Provide the [X, Y] coordinate of the cell's center where the given text is located.  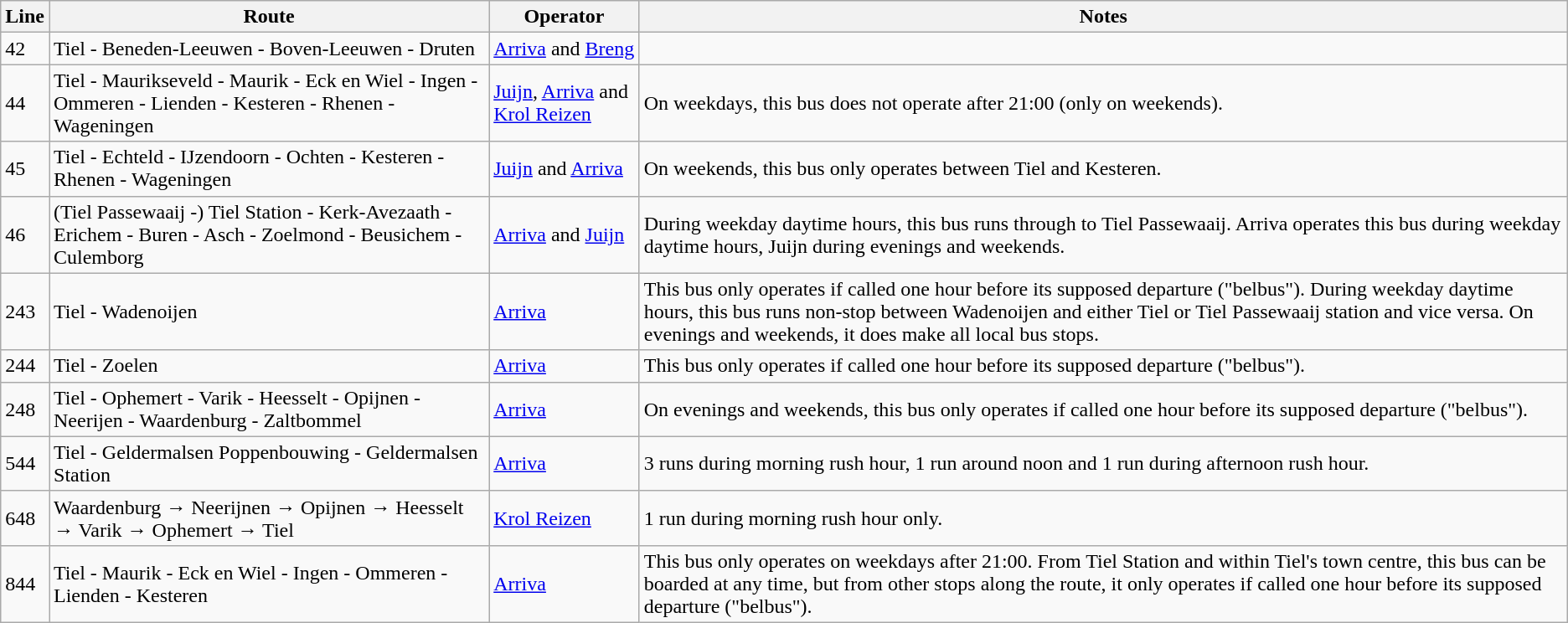
Notes [1103, 17]
Tiel - Ophemert - Varik - Heesselt - Opijnen - Neerijen - Waardenburg - Zaltbommel [268, 409]
1 run during morning rush hour only. [1103, 517]
248 [25, 409]
844 [25, 584]
Krol Reizen [565, 517]
Tiel - Maurikseveld - Maurik - Eck en Wiel - Ingen - Ommeren - Lienden - Kesteren - Rhenen - Wageningen [268, 103]
Arriva and Juijn [565, 234]
544 [25, 464]
Arriva and Breng [565, 49]
Tiel - Zoelen [268, 366]
Waardenburg → Neerijnen → Opijnen → Heesselt → Varik → Ophemert → Tiel [268, 517]
Tiel - Maurik - Eck en Wiel - Ingen - Ommeren - Lienden - Kesteren [268, 584]
On evenings and weekends, this bus only operates if called one hour before its supposed departure ("belbus"). [1103, 409]
Line [25, 17]
Tiel - Geldermalsen Poppenbouwing - Geldermalsen Station [268, 464]
648 [25, 517]
3 runs during morning rush hour, 1 run around noon and 1 run during afternoon rush hour. [1103, 464]
44 [25, 103]
42 [25, 49]
243 [25, 311]
On weekdays, this bus does not operate after 21:00 (only on weekends). [1103, 103]
Juijn, Arriva and Krol Reizen [565, 103]
45 [25, 169]
(Tiel Passewaaij -) Tiel Station - Kerk-Avezaath - Erichem - Buren - Asch - Zoelmond - Beusichem - Culemborg [268, 234]
This bus only operates if called one hour before its supposed departure ("belbus"). [1103, 366]
244 [25, 366]
46 [25, 234]
Route [268, 17]
Juijn and Arriva [565, 169]
Tiel - Echteld - IJzendoorn - Ochten - Kesteren - Rhenen - Wageningen [268, 169]
Tiel - Beneden-Leeuwen - Boven-Leeuwen - Druten [268, 49]
Tiel - Wadenoijen [268, 311]
On weekends, this bus only operates between Tiel and Kesteren. [1103, 169]
Operator [565, 17]
